Return (X, Y) of the center of cell containing provided text 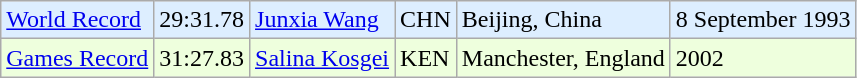
Salina Kosgei (322, 58)
Manchester, England (563, 58)
KEN (426, 58)
29:31.78 (202, 20)
CHN (426, 20)
World Record (78, 20)
8 September 1993 (763, 20)
2002 (763, 58)
Beijing, China (563, 20)
Junxia Wang (322, 20)
31:27.83 (202, 58)
Games Record (78, 58)
